For the text-containing cell, return its midpoint in [X, Y] coordinate format. 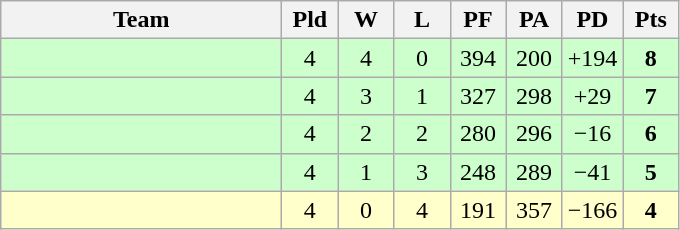
Team [142, 20]
−166 [592, 210]
289 [534, 172]
PA [534, 20]
+194 [592, 58]
200 [534, 58]
W [366, 20]
+29 [592, 96]
280 [478, 134]
357 [534, 210]
327 [478, 96]
7 [651, 96]
394 [478, 58]
191 [478, 210]
248 [478, 172]
−41 [592, 172]
298 [534, 96]
Pts [651, 20]
PF [478, 20]
5 [651, 172]
6 [651, 134]
296 [534, 134]
Pld [310, 20]
L [422, 20]
PD [592, 20]
−16 [592, 134]
8 [651, 58]
